Return (X, Y) of the center of cell containing provided text 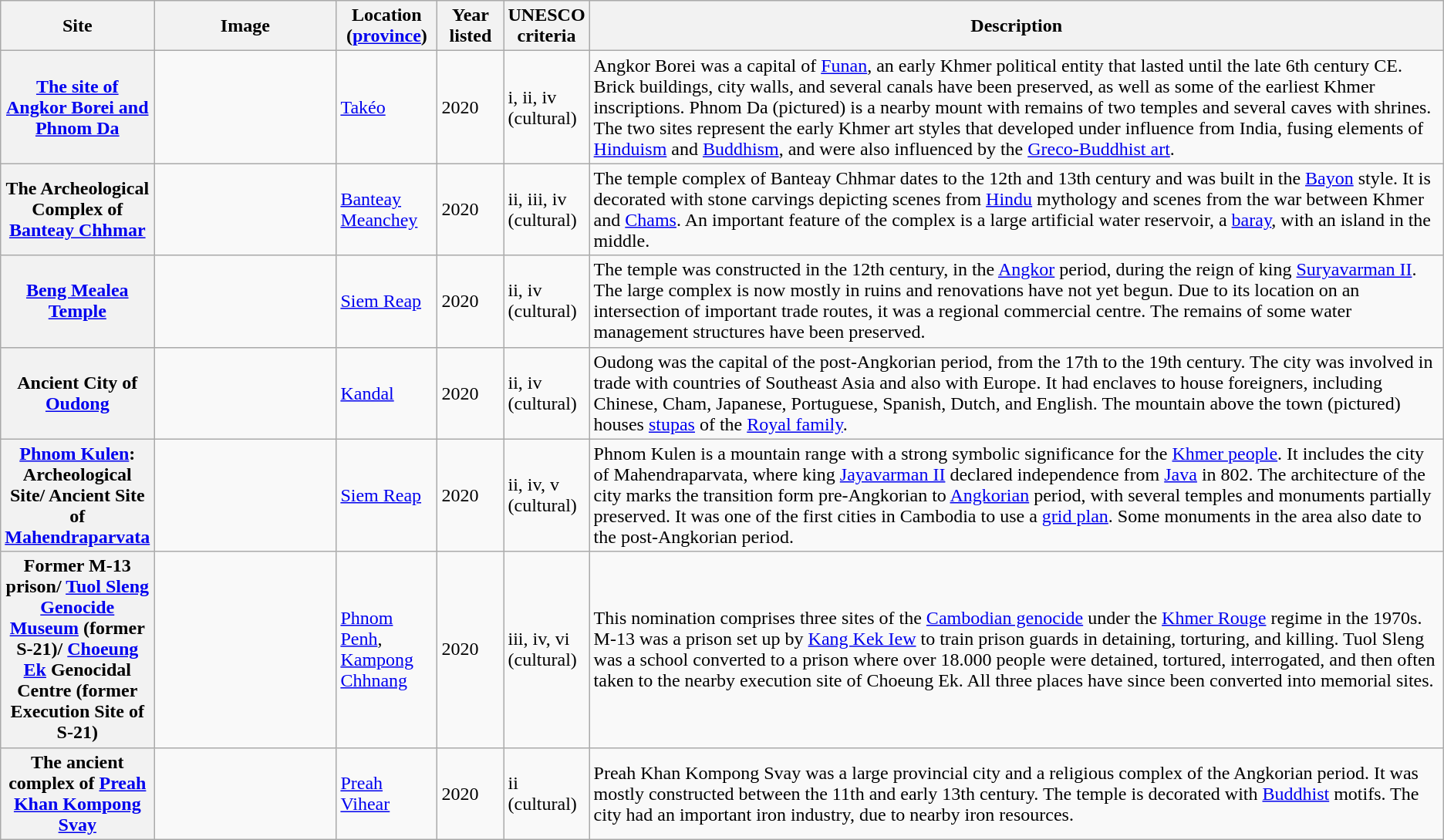
The site of Angkor Borei and Phnom Da (77, 107)
Banteay Meanchey (387, 210)
Kandal (387, 393)
Year listed (471, 26)
Beng Mealea Temple (77, 301)
Location (province) (387, 26)
ii, iii, iv (cultural) (546, 210)
ii (cultural) (546, 793)
Phnom Kulen: Archeological Site/ Ancient Site of Mahendraparvata (77, 495)
ii, iv, v (cultural) (546, 495)
iii, iv, vi (cultural) (546, 649)
Preah Vihear (387, 793)
Ancient City of Oudong (77, 393)
Description (1017, 26)
Phnom Penh, Kampong Chhnang (387, 649)
UNESCO criteria (546, 26)
Site (77, 26)
The Archeological Complex of Banteay Chhmar (77, 210)
Image (245, 26)
i, ii, iv (cultural) (546, 107)
Former M-13 prison/ Tuol Sleng Genocide Museum (former S-21)/ Choeung Ek Genocidal Centre (former Execution Site of S-21) (77, 649)
The ancient complex of Preah Khan Kompong Svay (77, 793)
Takéo (387, 107)
